Find where the given text appears and provide that cell's center as (X, Y) coordinate. 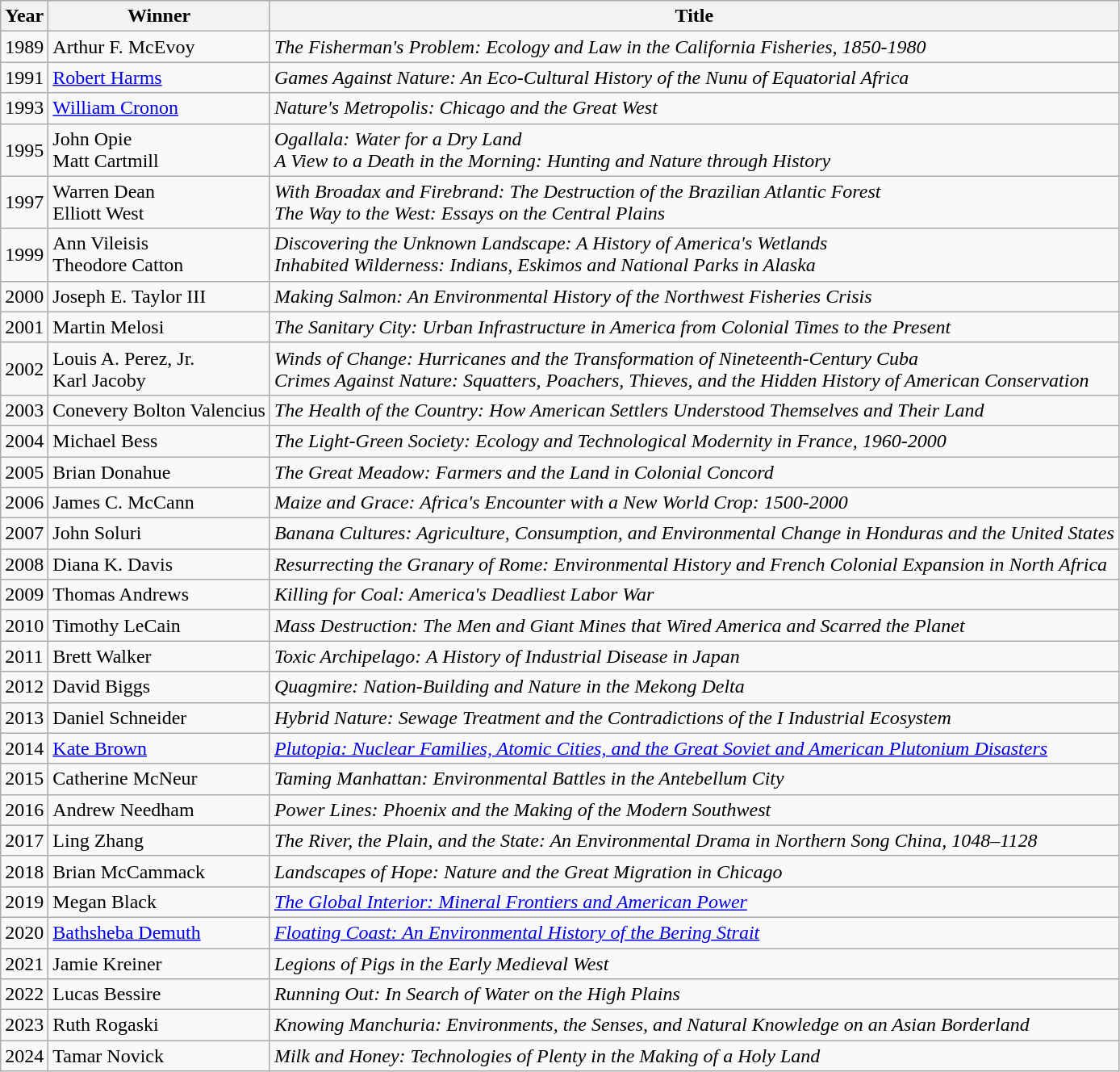
Games Against Nature: An Eco-Cultural History of the Nunu of Equatorial Africa (694, 77)
Bathsheba Demuth (160, 932)
Legions of Pigs in the Early Medieval West (694, 963)
2005 (24, 472)
Michael Bess (160, 441)
Brian Donahue (160, 472)
David Biggs (160, 687)
Discovering the Unknown Landscape: A History of America's WetlandsInhabited Wilderness: Indians, Eskimos and National Parks in Alaska (694, 255)
Ling Zhang (160, 840)
Floating Coast: An Environmental History of the Bering Strait (694, 932)
Tamar Novick (160, 1056)
Lucas Bessire (160, 995)
2019 (24, 902)
Louis A. Perez, Jr.Karl Jacoby (160, 368)
Power Lines: Phoenix and the Making of the Modern Southwest (694, 810)
Mass Destruction: The Men and Giant Mines that Wired America and Scarred the Planet (694, 626)
2010 (24, 626)
Running Out: In Search of Water on the High Plains (694, 995)
Jamie Kreiner (160, 963)
Kate Brown (160, 748)
Timothy LeCain (160, 626)
Joseph E. Taylor III (160, 296)
Warren DeanElliott West (160, 202)
2016 (24, 810)
2011 (24, 656)
Killing for Coal: America's Deadliest Labor War (694, 595)
1999 (24, 255)
2020 (24, 932)
Quagmire: Nation-Building and Nature in the Mekong Delta (694, 687)
Daniel Schneider (160, 718)
2017 (24, 840)
Resurrecting the Granary of Rome: Environmental History and French Colonial Expansion in North Africa (694, 564)
2009 (24, 595)
The Sanitary City: Urban Infrastructure in America from Colonial Times to the Present (694, 327)
2014 (24, 748)
2006 (24, 503)
John Soluri (160, 534)
2004 (24, 441)
Brian McCammack (160, 871)
Ruth Rogaski (160, 1025)
2001 (24, 327)
Thomas Andrews (160, 595)
The River, the Plain, and the State: An Environmental Drama in Northern Song China, 1048–1128 (694, 840)
The Health of the Country: How American Settlers Understood Themselves and Their Land (694, 410)
2018 (24, 871)
Title (694, 16)
2013 (24, 718)
Banana Cultures: Agriculture, Consumption, and Environmental Change in Honduras and the United States (694, 534)
Ann VileisisTheodore Catton (160, 255)
Winner (160, 16)
Conevery Bolton Valencius (160, 410)
Knowing Manchuria: Environments, the Senses, and Natural Knowledge on an Asian Borderland (694, 1025)
1993 (24, 108)
1997 (24, 202)
Taming Manhattan: Environmental Battles in the Antebellum City (694, 779)
2008 (24, 564)
Milk and Honey: Technologies of Plenty in the Making of a Holy Land (694, 1056)
1989 (24, 47)
Diana K. Davis (160, 564)
Plutopia: Nuclear Families, Atomic Cities, and the Great Soviet and American Plutonium Disasters (694, 748)
1995 (24, 150)
Arthur F. McEvoy (160, 47)
James C. McCann (160, 503)
The Light-Green Society: Ecology and Technological Modernity in France, 1960-2000 (694, 441)
Catherine McNeur (160, 779)
1991 (24, 77)
2003 (24, 410)
John OpieMatt Cartmill (160, 150)
Martin Melosi (160, 327)
Making Salmon: An Environmental History of the Northwest Fisheries Crisis (694, 296)
Megan Black (160, 902)
2002 (24, 368)
Ogallala: Water for a Dry LandA View to a Death in the Morning: Hunting and Nature through History (694, 150)
2021 (24, 963)
Nature's Metropolis: Chicago and the Great West (694, 108)
The Global Interior: Mineral Frontiers and American Power (694, 902)
Toxic Archipelago: A History of Industrial Disease in Japan (694, 656)
The Great Meadow: Farmers and the Land in Colonial Concord (694, 472)
2015 (24, 779)
Year (24, 16)
The Fisherman's Problem: Ecology and Law in the California Fisheries, 1850-1980 (694, 47)
With Broadax and Firebrand: The Destruction of the Brazilian Atlantic ForestThe Way to the West: Essays on the Central Plains (694, 202)
2024 (24, 1056)
2007 (24, 534)
Maize and Grace: Africa's Encounter with a New World Crop: 1500-2000 (694, 503)
Brett Walker (160, 656)
Hybrid Nature: Sewage Treatment and the Contradictions of the I Industrial Ecosystem (694, 718)
William Cronon (160, 108)
2012 (24, 687)
Andrew Needham (160, 810)
Landscapes of Hope: Nature and the Great Migration in Chicago (694, 871)
Robert Harms (160, 77)
2022 (24, 995)
2000 (24, 296)
2023 (24, 1025)
